Find where the given text appears and provide that cell's center as (X, Y) coordinate. 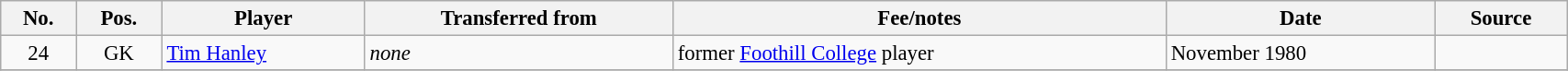
former Foothill College player (919, 53)
Tim Hanley (263, 53)
24 (39, 53)
Date (1301, 18)
Fee/notes (919, 18)
No. (39, 18)
none (518, 53)
Player (263, 18)
GK (119, 53)
November 1980 (1301, 53)
Transferred from (518, 18)
Pos. (119, 18)
Source (1501, 18)
